Capture the cell that displays the provided text and extract its (X, Y) central coordinate. 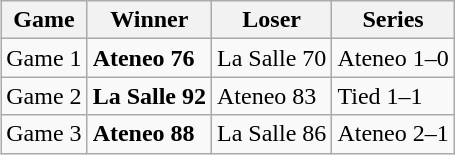
Loser (272, 20)
Winner (149, 20)
Ateneo 2–1 (393, 134)
Ateneo 1–0 (393, 58)
Ateneo 76 (149, 58)
Tied 1–1 (393, 96)
La Salle 92 (149, 96)
Game 1 (44, 58)
Series (393, 20)
Ateneo 88 (149, 134)
La Salle 70 (272, 58)
La Salle 86 (272, 134)
Ateneo 83 (272, 96)
Game (44, 20)
Game 2 (44, 96)
Game 3 (44, 134)
